Capture the cell that displays the provided text and extract its [x, y] central coordinate. 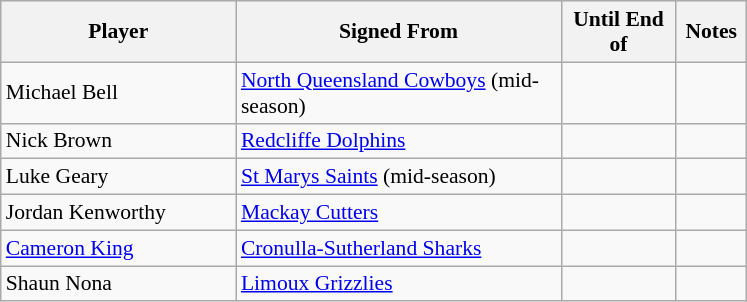
Player [118, 32]
Jordan Kenworthy [118, 213]
Limoux Grizzlies [398, 284]
Nick Brown [118, 141]
Shaun Nona [118, 284]
Michael Bell [118, 92]
Mackay Cutters [398, 213]
Signed From [398, 32]
North Queensland Cowboys (mid-season) [398, 92]
St Marys Saints (mid-season) [398, 177]
Notes [711, 32]
Luke Geary [118, 177]
Until End of [618, 32]
Cronulla-Sutherland Sharks [398, 248]
Redcliffe Dolphins [398, 141]
Cameron King [118, 248]
